For the text-containing cell, return its midpoint in (x, y) coordinate format. 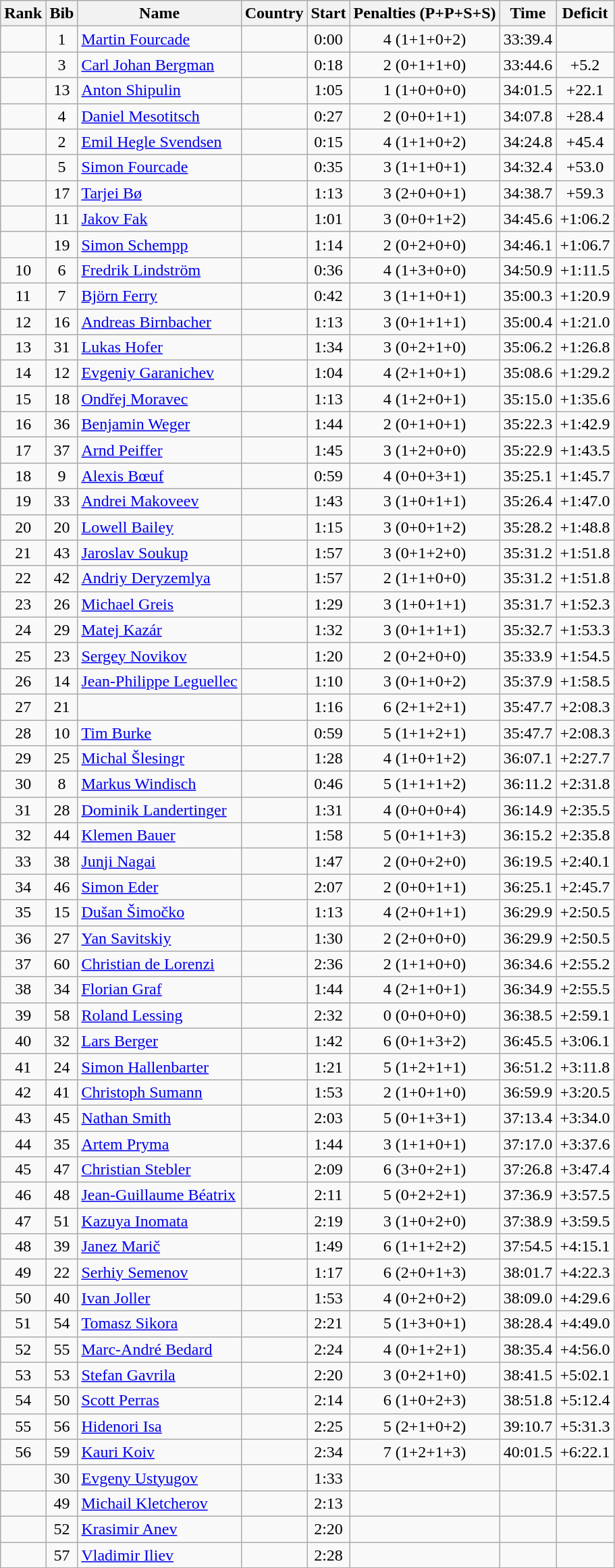
+1:06.7 (585, 244)
Carl Johan Bergman (159, 65)
1:29 (328, 604)
36:11.2 (528, 784)
Lukas Hofer (159, 348)
59 (62, 1452)
+1:21.0 (585, 322)
36:51.2 (528, 1066)
+1:11.5 (585, 270)
4 (0+1+2+1) (425, 1349)
36:25.1 (528, 887)
2:14 (328, 1401)
Andriy Deryzemlya (159, 578)
+6:22.1 (585, 1452)
Tim Burke (159, 732)
Country (274, 13)
38:35.4 (528, 1349)
35:31.7 (528, 604)
Andrei Makoveev (159, 502)
0:18 (328, 65)
4 (1+3+0+0) (425, 270)
+1:54.5 (585, 655)
38:09.0 (528, 1298)
2:36 (328, 964)
+2:59.1 (585, 1015)
+2:35.5 (585, 810)
+3:11.8 (585, 1066)
Christoph Sumann (159, 1092)
5 (2+1+0+2) (425, 1426)
1:21 (328, 1066)
Emil Hegle Svendsen (159, 142)
7 (62, 296)
Krasimir Anev (159, 1529)
0:36 (328, 270)
37:13.4 (528, 1118)
1 (1+0+0+0) (425, 90)
+1:45.7 (585, 476)
Björn Ferry (159, 296)
35:33.9 (528, 655)
1:28 (328, 759)
0:42 (328, 296)
Klemen Bauer (159, 836)
Evgeniy Garanichev (159, 373)
36:34.6 (528, 964)
+1:42.9 (585, 425)
35:15.0 (528, 399)
33:44.6 (528, 65)
Christian Stebler (159, 1170)
Vladimir Iliev (159, 1555)
Ondřej Moravec (159, 399)
2:28 (328, 1555)
Ivan Joller (159, 1298)
Simon Schempp (159, 244)
34:07.8 (528, 116)
4 (1+0+1+2) (425, 759)
Janez Marič (159, 1247)
36:38.5 (528, 1015)
+4:22.3 (585, 1272)
36:34.9 (528, 990)
1:20 (328, 655)
Markus Windisch (159, 784)
+5:31.3 (585, 1426)
1 (62, 39)
1:16 (328, 707)
37:36.9 (528, 1195)
38:41.5 (528, 1375)
6 (62, 270)
2 (62, 142)
+45.4 (585, 142)
Martin Fourcade (159, 39)
38:51.8 (528, 1401)
35:00.4 (528, 322)
35:26.4 (528, 502)
6 (2+1+2+1) (425, 707)
1:47 (328, 861)
5 (1+2+1+1) (425, 1066)
Time (528, 13)
2 (2+0+0+0) (425, 938)
Yan Savitskiy (159, 938)
34:50.9 (528, 270)
38:28.4 (528, 1324)
Serhiy Semenov (159, 1272)
0 (0+0+0+0) (425, 1015)
Kazuya Inomata (159, 1221)
Bib (62, 13)
Michael Greis (159, 604)
4 (0+0+3+1) (425, 476)
2 (0+1+1+0) (425, 65)
1:49 (328, 1247)
1:04 (328, 373)
Kauri Koiv (159, 1452)
5 (62, 167)
8 (62, 784)
33:39.4 (528, 39)
Arnd Peiffer (159, 450)
5 (0+1+3+1) (425, 1118)
+4:49.0 (585, 1324)
1:42 (328, 1041)
Rank (23, 13)
+4:56.0 (585, 1349)
37:26.8 (528, 1170)
35:25.1 (528, 476)
Stefan Gavrila (159, 1375)
Roland Lessing (159, 1015)
+1:43.5 (585, 450)
2:03 (328, 1118)
2:25 (328, 1426)
+3:06.1 (585, 1041)
Jakov Fak (159, 219)
2:21 (328, 1324)
35:22.9 (528, 450)
Anton Shipulin (159, 90)
6 (1+1+2+2) (425, 1247)
Jaroslav Soukup (159, 553)
Penalties (P+P+S+S) (425, 13)
3 (1+2+0+0) (425, 450)
4 (2+0+1+1) (425, 913)
60 (62, 964)
34:01.5 (528, 90)
Tomasz Sikora (159, 1324)
4 (0+0+0+4) (425, 810)
4 (62, 116)
+2:27.7 (585, 759)
1:34 (328, 348)
Jean-Philippe Leguellec (159, 681)
Deficit (585, 13)
3 (1+0+2+0) (425, 1221)
Marc-André Bedard (159, 1349)
0:00 (328, 39)
34:24.8 (528, 142)
+53.0 (585, 167)
+5.2 (585, 65)
2:24 (328, 1349)
2:09 (328, 1170)
+3:59.5 (585, 1221)
+5:02.1 (585, 1375)
3 (0+1+0+2) (425, 681)
34:45.6 (528, 219)
1:33 (328, 1478)
34:32.4 (528, 167)
Sergey Novikov (159, 655)
Daniel Mesotitsch (159, 116)
+59.3 (585, 193)
+3:34.0 (585, 1118)
57 (62, 1555)
6 (3+0+2+1) (425, 1170)
7 (1+2+1+3) (425, 1452)
+3:37.6 (585, 1144)
Evgeny Ustyugov (159, 1478)
0:27 (328, 116)
35:32.7 (528, 630)
5 (1+1+1+2) (425, 784)
+1:35.6 (585, 399)
37:17.0 (528, 1144)
35:00.3 (528, 296)
9 (62, 476)
37:54.5 (528, 1247)
+1:48.8 (585, 527)
Lars Berger (159, 1041)
1:15 (328, 527)
Matej Kazár (159, 630)
Nathan Smith (159, 1118)
34:38.7 (528, 193)
6 (0+1+3+2) (425, 1041)
3 (62, 65)
5 (0+2+2+1) (425, 1195)
Lowell Bailey (159, 527)
+1:53.3 (585, 630)
39:10.7 (528, 1426)
36:19.5 (528, 861)
Jean-Guillaume Béatrix (159, 1195)
+4:29.6 (585, 1298)
Simon Eder (159, 887)
35:22.3 (528, 425)
35:37.9 (528, 681)
+2:31.8 (585, 784)
+1:58.5 (585, 681)
Dušan Šimočko (159, 913)
3 (2+0+0+1) (425, 193)
+28.4 (585, 116)
6 (2+0+1+3) (425, 1272)
36:14.9 (528, 810)
0:46 (328, 784)
+2:40.1 (585, 861)
2 (0+1+0+1) (425, 425)
36:45.5 (528, 1041)
+2:45.7 (585, 887)
Michail Kletcherov (159, 1503)
+3:47.4 (585, 1170)
1:45 (328, 450)
+22.1 (585, 90)
+1:06.2 (585, 219)
2:34 (328, 1452)
35:08.6 (528, 373)
6 (1+0+2+3) (425, 1401)
1:30 (328, 938)
0:15 (328, 142)
36:59.9 (528, 1092)
1:43 (328, 502)
1:01 (328, 219)
3 (0+1+2+0) (425, 553)
5 (0+1+1+3) (425, 836)
1:17 (328, 1272)
Hidenori Isa (159, 1426)
Name (159, 13)
Benjamin Weger (159, 425)
35:28.2 (528, 527)
Andreas Birnbacher (159, 322)
1:05 (328, 90)
Start (328, 13)
+1:26.8 (585, 348)
1:14 (328, 244)
4 (0+2+0+2) (425, 1298)
Scott Perras (159, 1401)
1:32 (328, 630)
+1:29.2 (585, 373)
2 (0+0+2+0) (425, 861)
Michal Šlesingr (159, 759)
2:13 (328, 1503)
35:06.2 (528, 348)
1:10 (328, 681)
+1:20.9 (585, 296)
36:15.2 (528, 836)
+4:15.1 (585, 1247)
+5:12.4 (585, 1401)
1:31 (328, 810)
5 (1+3+0+1) (425, 1324)
34:46.1 (528, 244)
Florian Graf (159, 990)
5 (1+1+2+1) (425, 732)
2:32 (328, 1015)
Junji Nagai (159, 861)
1:58 (328, 836)
Tarjei Bø (159, 193)
+2:55.5 (585, 990)
40:01.5 (528, 1452)
Fredrik Lindström (159, 270)
2 (1+0+1+0) (425, 1092)
+3:20.5 (585, 1092)
38:01.7 (528, 1272)
Dominik Landertinger (159, 810)
58 (62, 1015)
Artem Pryma (159, 1144)
+2:55.2 (585, 964)
2:11 (328, 1195)
37:38.9 (528, 1221)
0:35 (328, 167)
2:19 (328, 1221)
+3:57.5 (585, 1195)
+2:35.8 (585, 836)
36:07.1 (528, 759)
Simon Hallenbarter (159, 1066)
4 (1+2+0+1) (425, 399)
2:07 (328, 887)
Simon Fourcade (159, 167)
+1:47.0 (585, 502)
Alexis Bœuf (159, 476)
+1:52.3 (585, 604)
Christian de Lorenzi (159, 964)
